Extract the [x, y] coordinate from the center of the cell holding the provided text.  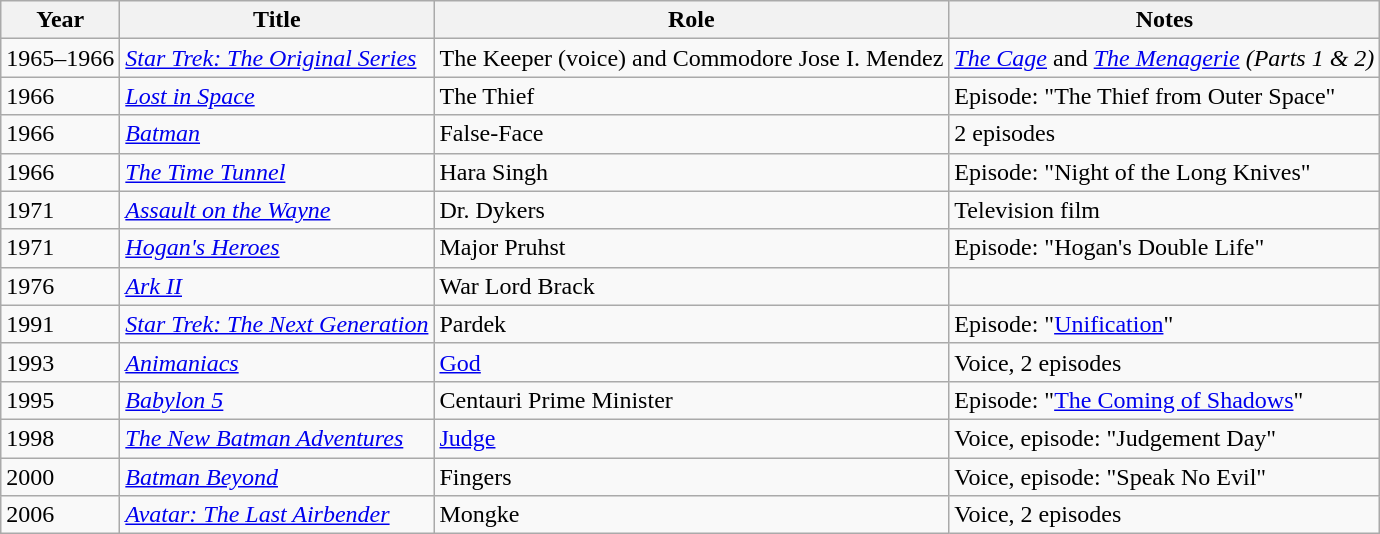
Episode: "Unification" [1164, 324]
2000 [60, 477]
Voice, episode: "Judgement Day" [1164, 438]
War Lord Brack [692, 286]
The Cage and The Menagerie (Parts 1 & 2) [1164, 58]
Mongke [692, 515]
Episode: "Night of the Long Knives" [1164, 172]
Judge [692, 438]
Avatar: The Last Airbender [277, 515]
Episode: "The Thief from Outer Space" [1164, 96]
The Time Tunnel [277, 172]
Title [277, 20]
The Thief [692, 96]
1995 [60, 400]
Star Trek: The Original Series [277, 58]
Star Trek: The Next Generation [277, 324]
Year [60, 20]
Major Pruhst [692, 248]
Episode: "Hogan's Double Life" [1164, 248]
Lost in Space [277, 96]
Batman [277, 134]
Animaniacs [277, 362]
Assault on the Wayne [277, 210]
1976 [60, 286]
Hara Singh [692, 172]
Pardek [692, 324]
2006 [60, 515]
False-Face [692, 134]
Television film [1164, 210]
Dr. Dykers [692, 210]
Hogan's Heroes [277, 248]
1965–1966 [60, 58]
Episode: "The Coming of Shadows" [1164, 400]
Notes [1164, 20]
God [692, 362]
1993 [60, 362]
1998 [60, 438]
2 episodes [1164, 134]
1991 [60, 324]
The Keeper (voice) and Commodore Jose I. Mendez [692, 58]
Ark II [277, 286]
Fingers [692, 477]
Voice, episode: "Speak No Evil" [1164, 477]
Babylon 5 [277, 400]
Centauri Prime Minister [692, 400]
Batman Beyond [277, 477]
Role [692, 20]
The New Batman Adventures [277, 438]
